Return the (X, Y) coordinate for the center point of the cell that contains the specified text.  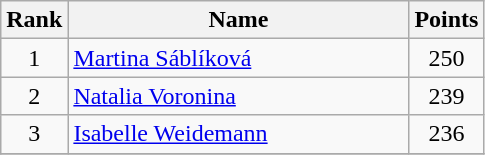
Name (238, 20)
1 (34, 58)
Natalia Voronina (238, 96)
2 (34, 96)
250 (446, 58)
239 (446, 96)
Rank (34, 20)
Martina Sáblíková (238, 58)
Isabelle Weidemann (238, 134)
236 (446, 134)
3 (34, 134)
Points (446, 20)
